Pinpoint the cell where the given text exists, returning its [x, y] midpoint coordinate. 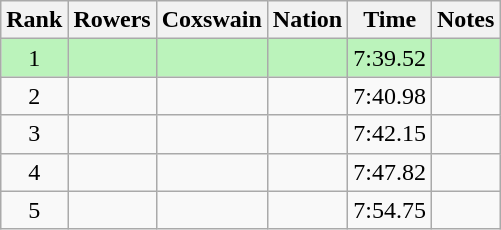
7:40.98 [390, 96]
7:39.52 [390, 58]
Rank [34, 20]
Coxswain [212, 20]
7:42.15 [390, 134]
3 [34, 134]
4 [34, 172]
5 [34, 210]
Rowers [112, 20]
Time [390, 20]
2 [34, 96]
7:54.75 [390, 210]
Nation [307, 20]
Notes [465, 20]
1 [34, 58]
7:47.82 [390, 172]
